Pinpoint the cell where the given text exists, returning its [x, y] midpoint coordinate. 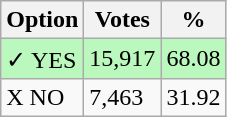
15,917 [122, 59]
7,463 [122, 97]
Option [42, 20]
% [194, 20]
68.08 [194, 59]
X NO [42, 97]
Votes [122, 20]
✓ YES [42, 59]
31.92 [194, 97]
